Capture the cell that displays the provided text and extract its (X, Y) central coordinate. 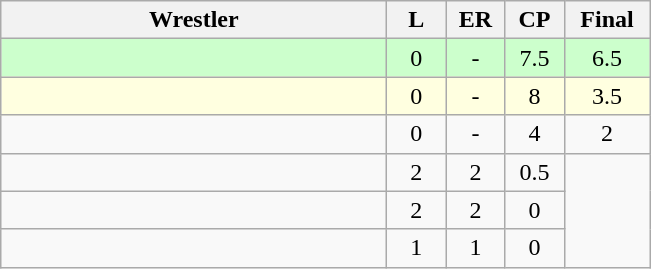
7.5 (534, 58)
L (416, 20)
3.5 (607, 96)
4 (534, 134)
Final (607, 20)
0.5 (534, 172)
6.5 (607, 58)
CP (534, 20)
8 (534, 96)
Wrestler (194, 20)
ER (476, 20)
